Locate the cell with the specified text and output its [x, y] center coordinate. 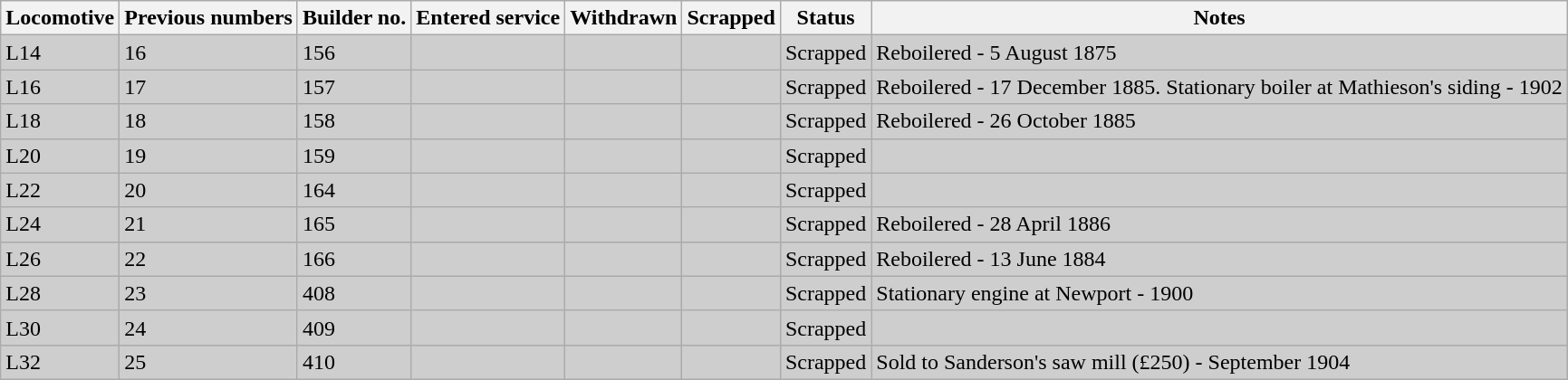
L32 [60, 362]
16 [208, 52]
22 [208, 259]
Reboilered - 13 June 1884 [1219, 259]
Locomotive [60, 18]
L20 [60, 156]
L30 [60, 328]
Reboilered - 17 December 1885. Stationary boiler at Mathieson's siding - 1902 [1219, 87]
164 [353, 190]
L26 [60, 259]
410 [353, 362]
165 [353, 224]
157 [353, 87]
Reboilered - 5 August 1875 [1219, 52]
158 [353, 121]
24 [208, 328]
408 [353, 293]
18 [208, 121]
159 [353, 156]
25 [208, 362]
19 [208, 156]
21 [208, 224]
L28 [60, 293]
Stationary engine at Newport - 1900 [1219, 293]
Entered service [488, 18]
156 [353, 52]
L24 [60, 224]
L18 [60, 121]
L14 [60, 52]
L22 [60, 190]
Builder no. [353, 18]
20 [208, 190]
Status [825, 18]
166 [353, 259]
23 [208, 293]
Reboilered - 26 October 1885 [1219, 121]
Previous numbers [208, 18]
Sold to Sanderson's saw mill (£250) - September 1904 [1219, 362]
17 [208, 87]
Reboilered - 28 April 1886 [1219, 224]
Notes [1219, 18]
Withdrawn [623, 18]
L16 [60, 87]
409 [353, 328]
